Pinpoint the cell where the given text exists, returning its [x, y] midpoint coordinate. 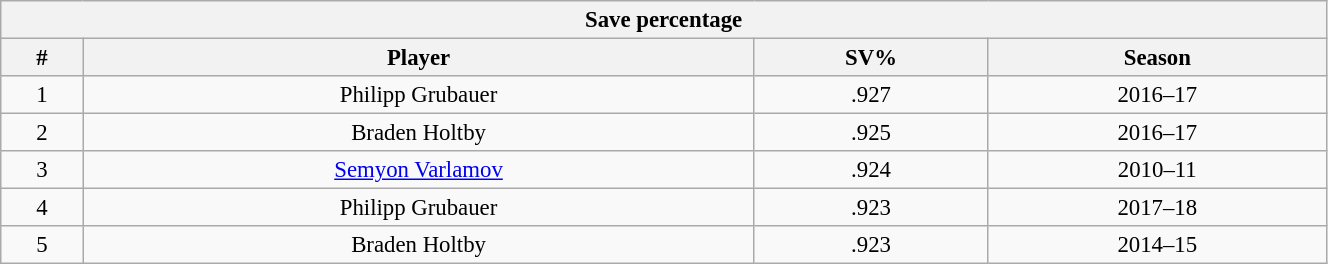
2017–18 [1157, 208]
# [42, 58]
.924 [871, 170]
1 [42, 95]
5 [42, 245]
Save percentage [664, 20]
4 [42, 208]
.927 [871, 95]
2014–15 [1157, 245]
Player [418, 58]
Semyon Varlamov [418, 170]
2 [42, 133]
Season [1157, 58]
SV% [871, 58]
.925 [871, 133]
2010–11 [1157, 170]
3 [42, 170]
